Output the (X, Y) coordinate of the center of the cell containing the given text.  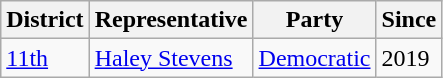
Democratic (314, 58)
2019 (409, 58)
Since (409, 20)
Haley Stevens (171, 58)
Party (314, 20)
11th (45, 58)
Representative (171, 20)
District (45, 20)
